Search for the cell housing the specified text and yield its (x, y) center coordinate. 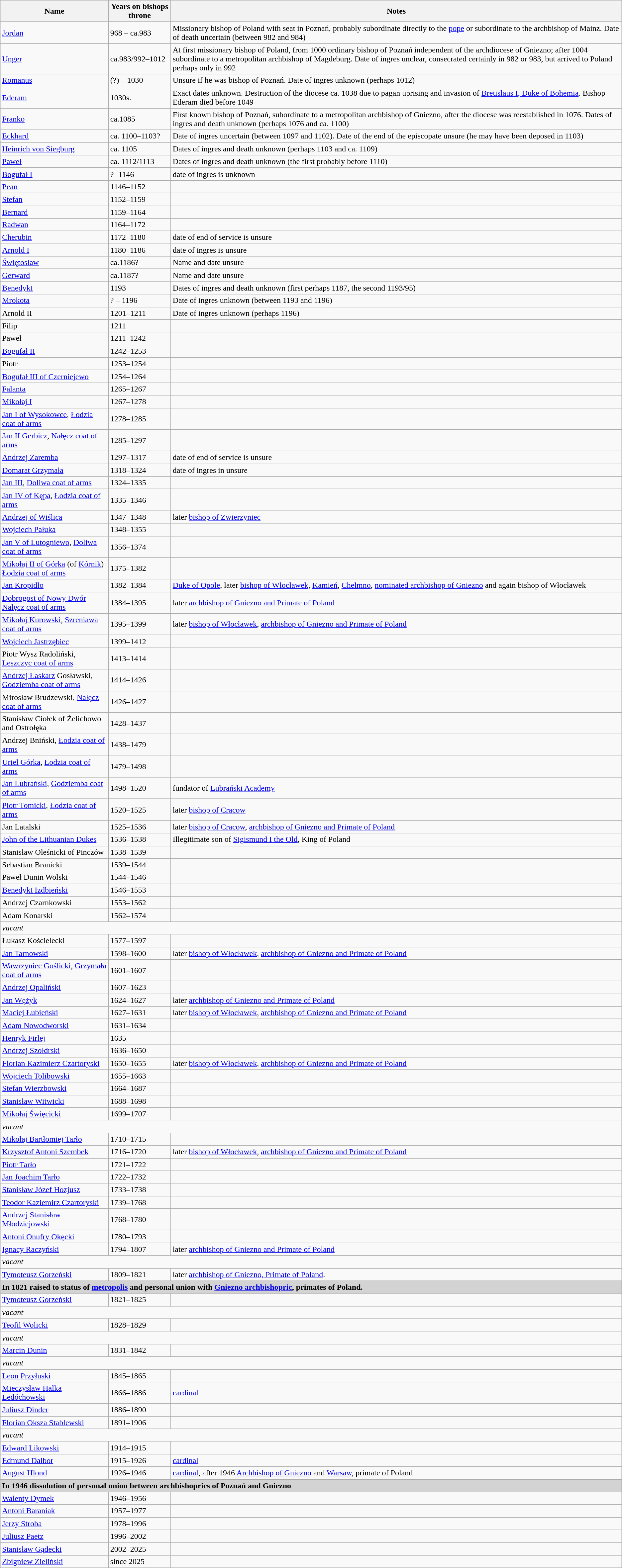
Henryk Firlej (54, 1038)
later bishop of Cracow (396, 810)
Jan I of Wysokowce, Łodzia coat of arms (54, 418)
1650–1655 (140, 1063)
1399–1412 (140, 641)
later bishop of Cracow, archbishop of Gniezno and Primate of Poland (396, 827)
Date of ingres unknown (perhaps 1196) (396, 313)
1348–1355 (140, 530)
Wawrzyniec Goślicki, Grzymała coat of arms (54, 970)
? – 1196 (140, 301)
Filip (54, 326)
1159–1164 (140, 212)
1285–1297 (140, 440)
Mirosław Brudzewski, Nałęcz coat of arms (54, 701)
1384–1395 (140, 602)
Andrzej of Wiślica (54, 517)
Arnold I (54, 250)
Mieczysław Halka Ledóchowski (54, 1393)
1716–1720 (140, 1152)
Heinrich von Siegburg (54, 149)
1525–1536 (140, 827)
1297–1317 (140, 458)
Wojciech Tolibowski (54, 1076)
Jan IV of Kępa, Łodzia coat of arms (54, 500)
1318–1324 (140, 470)
Florian Oksza Stablewski (54, 1423)
? -1146 (140, 174)
1267–1278 (140, 401)
1655–1663 (140, 1076)
Mikołaj Kurowski, Szreniawa coat of arms (54, 624)
1347–1348 (140, 517)
1428–1437 (140, 723)
Leon Przyłuski (54, 1376)
1828–1829 (140, 1325)
later bishop of Zwierzyniec (396, 517)
1926–1946 (140, 1473)
Jan V of Lutogniewo, Doliwa coat of arms (54, 547)
1335–1346 (140, 500)
Unsure if he was bishop of Poznań. Date of ingres unknown (perhaps 1012) (396, 80)
Uriel Górka, Łodzia coat of arms (54, 766)
1180–1186 (140, 250)
Dobrogost of Nowy Dwór Nałęcz coat of arms (54, 602)
1438–1479 (140, 745)
Eckhard (54, 136)
1688–1698 (140, 1101)
Illegitimate son of Sigismund I the Old, King of Poland (396, 839)
In 1946 dissolution of personal union between archbishoprics of Poznań and Gniezno (311, 1486)
Łukasz Kościelecki (54, 940)
Radwan (54, 225)
1577–1597 (140, 940)
Jan II Gerbicz, Nałęcz coat of arms (54, 440)
since 2025 (140, 1561)
Marcin Dunin (54, 1350)
1536–1538 (140, 839)
1710–1715 (140, 1139)
Stanisław Ciołek of Żelichowo and Ostrołęka (54, 723)
Dates of ingres and death unknown (first perhaps 1187, the second 1193/95) (396, 288)
1722–1732 (140, 1177)
Stanisław Józef Hozjusz (54, 1190)
1498–1520 (140, 788)
1193 (140, 288)
1553–1562 (140, 903)
ca.983/992–1012 (140, 59)
Gerward (54, 275)
1375–1382 (140, 568)
1164–1172 (140, 225)
Jan Latalski (54, 827)
Andrzej Łaskarz Gosławski, Godziemba coat of arms (54, 680)
Stefan (54, 199)
1721–1722 (140, 1165)
Andrzej Bniński, Łodzia coat of arms (54, 745)
968 – ca.983 (140, 33)
1624–1627 (140, 1000)
Adam Konarski (54, 915)
Jan III, Doliwa coat of arms (54, 483)
Name (54, 11)
Teofil Wolicki (54, 1325)
Unger (54, 59)
Mikołaj II of Górka (of Kórnik) Łodzia coat of arms (54, 568)
Stanisław Witwicki (54, 1101)
1780–1793 (140, 1237)
ca. 1100–1103? (140, 136)
1699–1707 (140, 1114)
Years on bishops throne (140, 11)
date of ingres is unsure (396, 250)
Date of ingres unknown (between 1193 and 1196) (396, 301)
1562–1574 (140, 915)
Benedykt (54, 288)
1382–1384 (140, 585)
1201–1211 (140, 313)
Bogufał III of Czerniejewo (54, 376)
Sebastian Branicki (54, 865)
Andrzej Szołdrski (54, 1051)
1886–1890 (140, 1410)
Franko (54, 119)
1978–1996 (140, 1524)
Stefan Wierzbowski (54, 1089)
Piotr Tomicki, Łodzia coat of arms (54, 810)
Mrokota (54, 301)
Antoni Onufry Okęcki (54, 1237)
Domarat Grzymała (54, 470)
1664–1687 (140, 1089)
Ignacy Raczyński (54, 1249)
1395–1399 (140, 624)
1253–1254 (140, 364)
1739–1768 (140, 1202)
Andrzej Zaremba (54, 458)
1413–1414 (140, 658)
1544–1546 (140, 877)
Edmund Dalbor (54, 1460)
John of the Lithuanian Dukes (54, 839)
Mikołaj Święcicki (54, 1114)
1821–1825 (140, 1300)
fundator of Lubrański Academy (396, 788)
Andrzej Opaliński (54, 988)
ca.1085 (140, 119)
Florian Kazimierz Czartoryski (54, 1063)
Pean (54, 187)
1627–1631 (140, 1013)
Bernard (54, 212)
Jan Tarnowski (54, 953)
1845–1865 (140, 1376)
1479–1498 (140, 766)
Maciej Łubieński (54, 1013)
Świętosław (54, 263)
Mikołaj I (54, 401)
1794–1807 (140, 1249)
Antoni Baraniak (54, 1511)
1631–1634 (140, 1025)
ca. 1112/1113 (140, 161)
1426–1427 (140, 701)
ca.1186? (140, 263)
Mikołaj Bartłomiej Tarło (54, 1139)
Cherubin (54, 237)
Jan Wężyk (54, 1000)
Piotr (54, 364)
Zbigniew Zieliński (54, 1561)
1635 (140, 1038)
Wojciech Pałuka (54, 530)
Wojciech Jastrzębiec (54, 641)
2002–2025 (140, 1549)
1356–1374 (140, 547)
(?) – 1030 (140, 80)
ca.1187? (140, 275)
Krzysztof Antoni Szembek (54, 1152)
1598–1600 (140, 953)
1254–1264 (140, 376)
1265–1267 (140, 389)
Juliusz Dinder (54, 1410)
cardinal, after 1946 Archbishop of Gniezno and Warsaw, primate of Poland (396, 1473)
Arnold II (54, 313)
Date of ingres uncertain (between 1097 and 1102). Date of the end of the episcopate unsure (he may have been deposed in 1103) (396, 136)
ca. 1105 (140, 149)
1546–1553 (140, 890)
1278–1285 (140, 418)
1539–1544 (140, 865)
Edward Likowski (54, 1448)
Romanus (54, 80)
Dates of ingres and death unknown (the first probably before 1110) (396, 161)
Piotr Tarło (54, 1165)
Notes (396, 11)
Andrzej Czarnkowski (54, 903)
Walenty Dymek (54, 1498)
Falanta (54, 389)
1831–1842 (140, 1350)
Paweł Dunin Wolski (54, 877)
1607–1623 (140, 988)
Jan Kropidło (54, 585)
1538–1539 (140, 852)
1733–1738 (140, 1190)
Jordan (54, 33)
Juliusz Paetz (54, 1536)
Piotr Wysz Radoliński, Leszczyc coat of arms (54, 658)
Stanisław Gądecki (54, 1549)
Stanisław Oleśnicki of Pinczów (54, 852)
1946–1956 (140, 1498)
1809–1821 (140, 1274)
date of ingres in unsure (396, 470)
1152–1159 (140, 199)
Andrzej Stanisław Młodziejowski (54, 1219)
1636–1650 (140, 1051)
Ederam (54, 98)
1146–1152 (140, 187)
Jan Lubrański, Godziemba coat of arms (54, 788)
Jerzy Stroba (54, 1524)
Bogufał II (54, 351)
1866–1886 (140, 1393)
later archbishop of Gniezno, Primate of Poland. (396, 1274)
date of ingres is unknown (396, 174)
1172–1180 (140, 237)
Adam Nowodworski (54, 1025)
Duke of Opole, later bishop of Włocławek, Kamień, Chełmno, nominated archbishop of Gniezno and again bishop of Włocławek (396, 585)
1211 (140, 326)
Teodor Kaziemirz Czartoryski (54, 1202)
1242–1253 (140, 351)
1030s. (140, 98)
Jan Joachim Tarło (54, 1177)
Dates of ingres and death unknown (perhaps 1103 and ca. 1109) (396, 149)
1914–1915 (140, 1448)
1915–1926 (140, 1460)
1891–1906 (140, 1423)
Benedykt Izdbieński (54, 890)
1957–1977 (140, 1511)
1601–1607 (140, 970)
In 1821 raised to status of metropolis and personal union with Gniezno archbishopric, primates of Poland. (311, 1287)
1768–1780 (140, 1219)
1520–1525 (140, 810)
1414–1426 (140, 680)
1996–2002 (140, 1536)
Bogufał I (54, 174)
August Hlond (54, 1473)
1211–1242 (140, 338)
1324–1335 (140, 483)
